Capture the cell that displays the provided text and extract its [x, y] central coordinate. 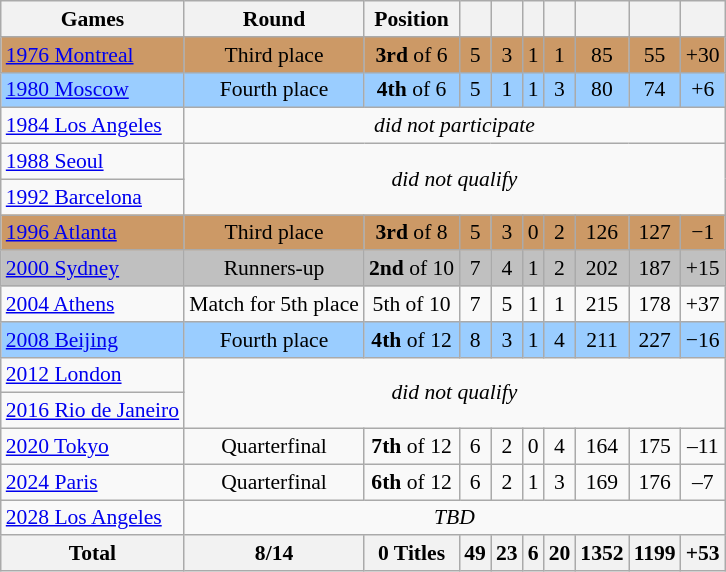
+30 [703, 55]
Total [92, 554]
74 [655, 90]
178 [655, 304]
2012 London [92, 375]
227 [655, 340]
−16 [703, 340]
+15 [703, 269]
127 [655, 233]
85 [602, 55]
175 [655, 447]
2000 Sydney [92, 269]
1352 [602, 554]
1199 [655, 554]
+6 [703, 90]
202 [602, 269]
1992 Barcelona [92, 197]
215 [602, 304]
2016 Rio de Janeiro [92, 411]
3rd of 6 [412, 55]
8 [475, 340]
1984 Los Angeles [92, 126]
49 [475, 554]
2028 Los Angeles [92, 518]
169 [602, 482]
20 [560, 554]
2nd of 10 [412, 269]
23 [507, 554]
2004 Athens [92, 304]
Match for 5th place [274, 304]
6th of 12 [412, 482]
164 [602, 447]
Position [412, 19]
4th of 12 [412, 340]
7th of 12 [412, 447]
–11 [703, 447]
2020 Tokyo [92, 447]
187 [655, 269]
55 [655, 55]
–7 [703, 482]
Runners-up [274, 269]
126 [602, 233]
+53 [703, 554]
TBD [454, 518]
1980 Moscow [92, 90]
2008 Beijing [92, 340]
2024 Paris [92, 482]
1976 Montreal [92, 55]
1988 Seoul [92, 162]
211 [602, 340]
−1 [703, 233]
3rd of 8 [412, 233]
did not participate [454, 126]
1996 Atlanta [92, 233]
Games [92, 19]
0 Titles [412, 554]
Round [274, 19]
176 [655, 482]
8/14 [274, 554]
+37 [703, 304]
80 [602, 90]
4th of 6 [412, 90]
5th of 10 [412, 304]
